Locate the cell with the specified text and output its (X, Y) center coordinate. 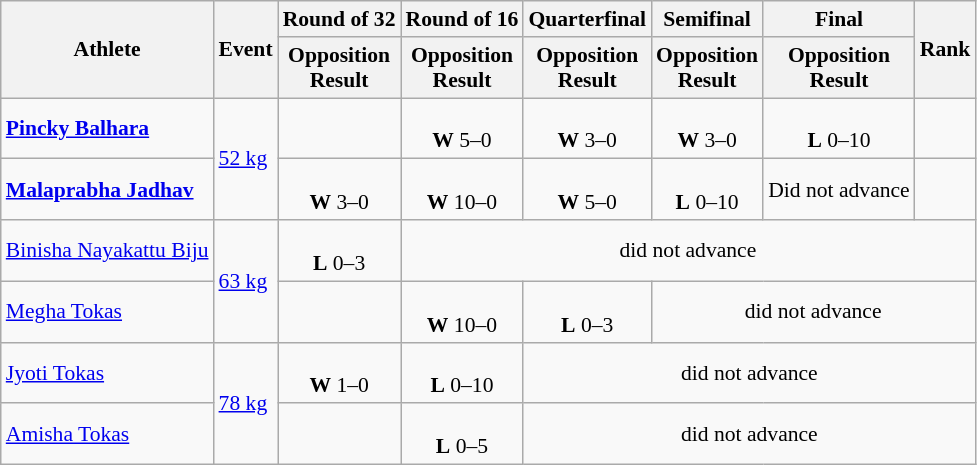
W 1–0 (340, 372)
52 kg (246, 159)
Athlete (108, 50)
Round of 32 (340, 19)
Did not advance (839, 190)
Megha Tokas (108, 312)
Quarterfinal (587, 19)
Pincky Balhara (108, 128)
Final (839, 19)
63 kg (246, 281)
Jyoti Tokas (108, 372)
Malaprabha Jadhav (108, 190)
Round of 16 (462, 19)
Event (246, 50)
78 kg (246, 403)
Rank (946, 50)
Amisha Tokas (108, 434)
Binisha Nayakattu Biju (108, 250)
Semifinal (707, 19)
L 0–5 (462, 434)
